Search for the cell housing the specified text and yield its [X, Y] center coordinate. 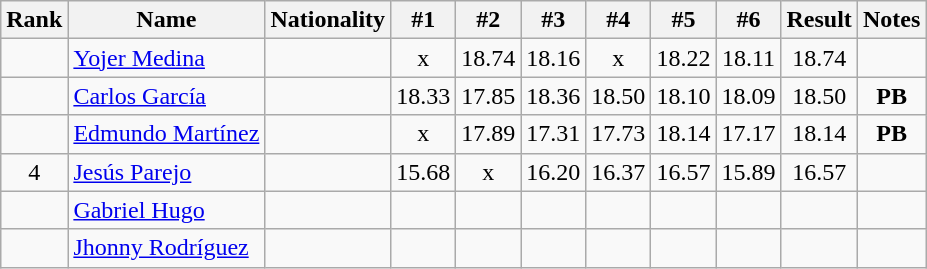
#1 [424, 20]
15.89 [748, 172]
18.11 [748, 58]
#2 [488, 20]
Jhonny Rodríguez [166, 248]
17.31 [554, 134]
Edmundo Martínez [166, 134]
Carlos García [166, 96]
15.68 [424, 172]
Gabriel Hugo [166, 210]
Yojer Medina [166, 58]
Name [166, 20]
17.85 [488, 96]
17.89 [488, 134]
#5 [684, 20]
Result [819, 20]
18.22 [684, 58]
4 [34, 172]
17.73 [618, 134]
#6 [748, 20]
#3 [554, 20]
17.17 [748, 134]
Rank [34, 20]
18.10 [684, 96]
16.20 [554, 172]
18.16 [554, 58]
Notes [891, 20]
Nationality [328, 20]
18.33 [424, 96]
18.36 [554, 96]
#4 [618, 20]
18.09 [748, 96]
Jesús Parejo [166, 172]
16.37 [618, 172]
